Pinpoint the cell where the given text exists, returning its (X, Y) midpoint coordinate. 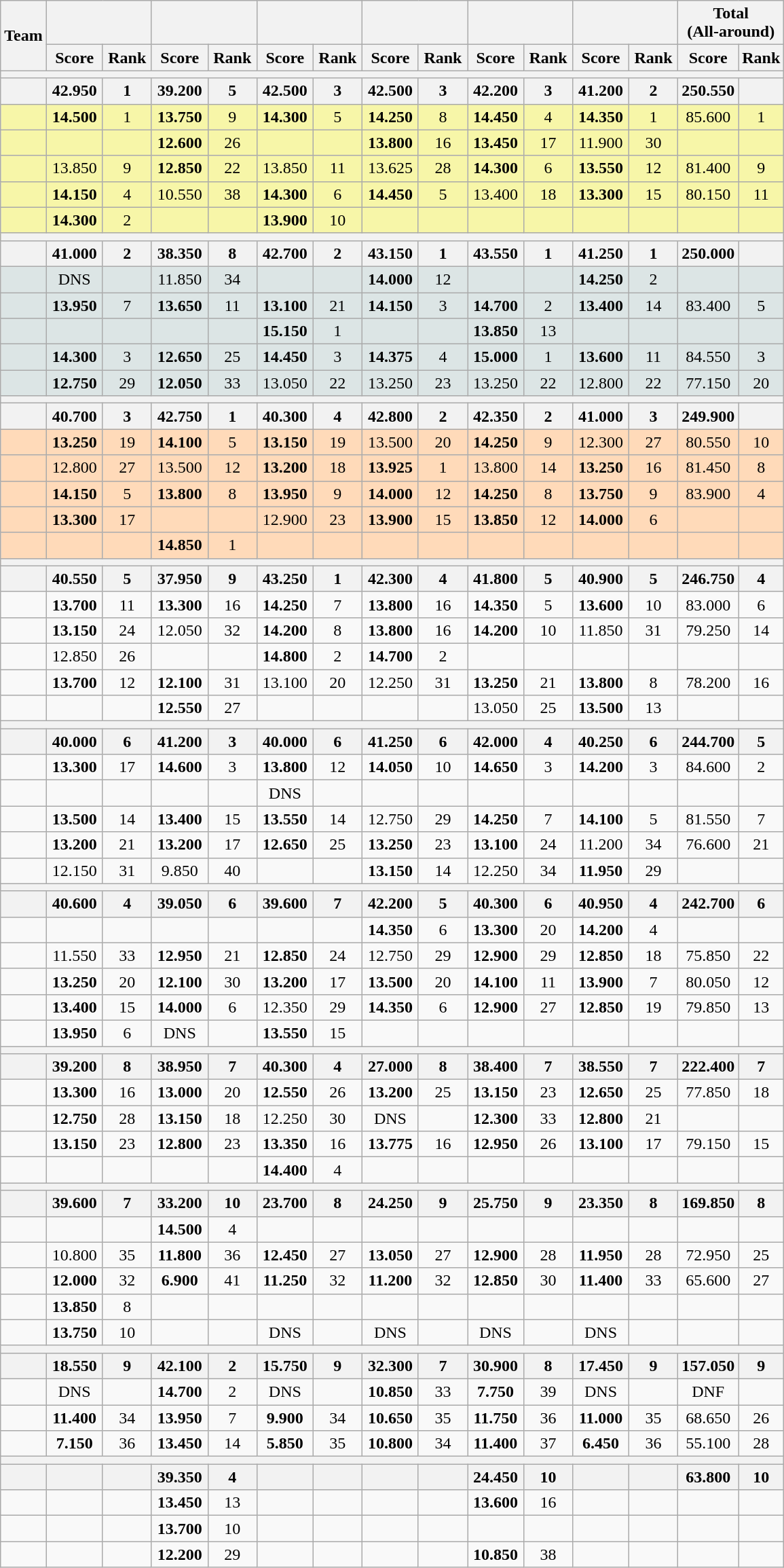
12.600 (179, 143)
12.200 (179, 1554)
39 (548, 1391)
14.600 (179, 767)
40.950 (601, 904)
41.800 (496, 579)
75.850 (709, 955)
68.650 (709, 1417)
39.350 (179, 1477)
79.850 (709, 1007)
7.150 (75, 1444)
40 (232, 871)
80.150 (709, 194)
23.700 (285, 1203)
244.700 (709, 742)
11.000 (601, 1417)
249.900 (709, 416)
15.150 (285, 331)
78.200 (709, 682)
11.550 (75, 955)
41 (232, 1281)
24.450 (496, 1477)
42.100 (179, 1366)
242.700 (709, 904)
80.550 (709, 442)
33.200 (179, 1203)
83.400 (709, 305)
12.350 (285, 1007)
79.150 (709, 1144)
6.450 (601, 1444)
83.900 (709, 494)
43.250 (285, 579)
DNF (709, 1391)
30.900 (496, 1366)
12.450 (285, 1255)
7.750 (496, 1391)
18.550 (75, 1366)
11.750 (496, 1417)
38.950 (179, 1067)
84.600 (709, 767)
42.750 (179, 416)
24.250 (390, 1203)
39.050 (179, 904)
42.300 (390, 579)
38.550 (601, 1067)
11.800 (179, 1255)
81.450 (709, 468)
42.000 (496, 742)
63.800 (709, 1477)
222.400 (709, 1067)
43.550 (496, 253)
13.000 (179, 1093)
11.900 (601, 143)
42.800 (390, 416)
40.250 (601, 742)
13.925 (390, 468)
37 (548, 1444)
14.850 (179, 545)
10.650 (390, 1417)
25.750 (496, 1203)
40.900 (601, 579)
27.000 (390, 1067)
84.550 (709, 357)
14.050 (390, 767)
14.800 (285, 656)
81.550 (709, 819)
169.850 (709, 1203)
14.400 (285, 1170)
42.950 (75, 91)
79.250 (709, 630)
40.700 (75, 416)
12.150 (75, 871)
42.700 (285, 253)
14.375 (390, 357)
40.550 (75, 579)
17.450 (601, 1366)
38.350 (179, 253)
9.900 (285, 1417)
37.950 (179, 579)
15.000 (496, 357)
32.300 (390, 1366)
Team (24, 35)
13.350 (285, 1144)
13.775 (390, 1144)
250.550 (709, 91)
43.150 (390, 253)
72.950 (709, 1255)
10.550 (179, 194)
6.900 (179, 1281)
42.350 (496, 416)
13.650 (179, 305)
55.100 (709, 1444)
157.050 (709, 1366)
65.600 (709, 1281)
13.625 (390, 168)
9.850 (179, 871)
38.400 (496, 1067)
83.000 (709, 604)
80.050 (709, 981)
77.850 (709, 1093)
12.000 (75, 1281)
81.400 (709, 168)
250.000 (709, 253)
5.850 (285, 1444)
76.600 (709, 845)
15.750 (285, 1366)
246.750 (709, 579)
85.600 (709, 117)
14.650 (496, 767)
Total(All-around) (731, 23)
11.250 (285, 1281)
77.150 (709, 383)
23.350 (601, 1203)
40.600 (75, 904)
